Find where the given text appears and provide that cell's center as [X, Y] coordinate. 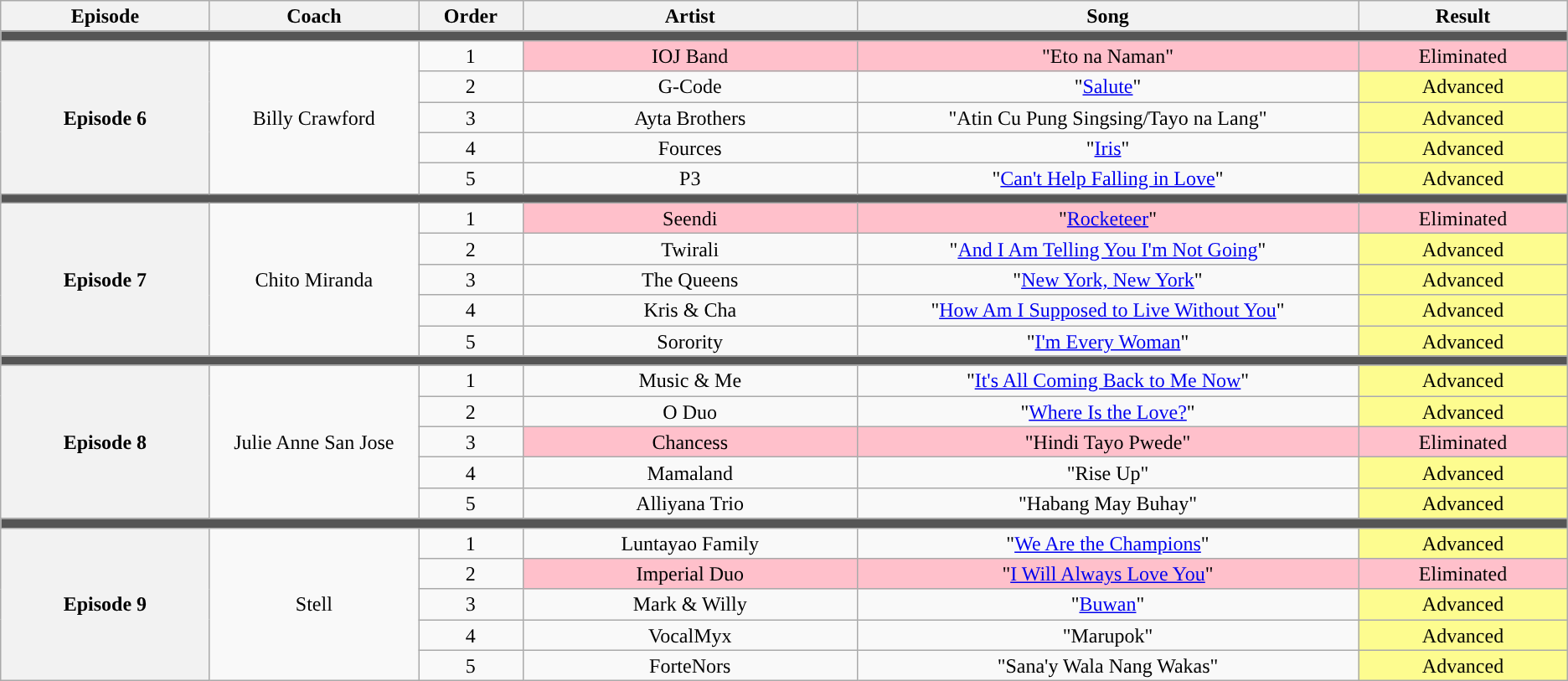
Kris & Cha [690, 310]
"It's All Coming Back to Me Now" [1107, 380]
"Sana'y Wala Nang Wakas" [1107, 665]
IOJ Band [690, 55]
Episode 6 [106, 117]
"Marupok" [1107, 635]
G-Code [690, 87]
Seendi [690, 218]
Chito Miranda [313, 280]
Billy Crawford [313, 117]
ForteNors [690, 665]
Artist [690, 17]
Order [471, 17]
"Buwan" [1107, 605]
O Duo [690, 412]
"I Will Always Love You" [1107, 575]
"We Are the Champions" [1107, 543]
"Salute" [1107, 87]
Coach [313, 17]
Mark & Willy [690, 605]
"How Am I Supposed to Live Without You" [1107, 310]
"Rise Up" [1107, 472]
"Can't Help Falling in Love" [1107, 179]
Song [1107, 17]
Chancess [690, 442]
"Atin Cu Pung Singsing/Tayo na Lang" [1107, 117]
Result [1462, 17]
Stell [313, 605]
Episode 8 [106, 442]
"I'm Every Woman" [1107, 340]
Music & Me [690, 380]
"Hindi Tayo Pwede" [1107, 442]
Twirali [690, 250]
Julie Anne San Jose [313, 442]
"And I Am Telling You I'm Not Going" [1107, 250]
Sorority [690, 340]
Episode [106, 17]
VocalMyx [690, 635]
Luntayao Family [690, 543]
Episode 7 [106, 280]
Episode 9 [106, 605]
"Habang May Buhay" [1107, 503]
Alliyana Trio [690, 503]
"New York, New York" [1107, 280]
"Rocketeer" [1107, 218]
"Where Is the Love?" [1107, 412]
"Eto na Naman" [1107, 55]
Fources [690, 147]
"Iris" [1107, 147]
Ayta Brothers [690, 117]
Imperial Duo [690, 575]
Mamaland [690, 472]
P3 [690, 179]
The Queens [690, 280]
